Extract the [X, Y] coordinate from the center of the cell holding the provided text.  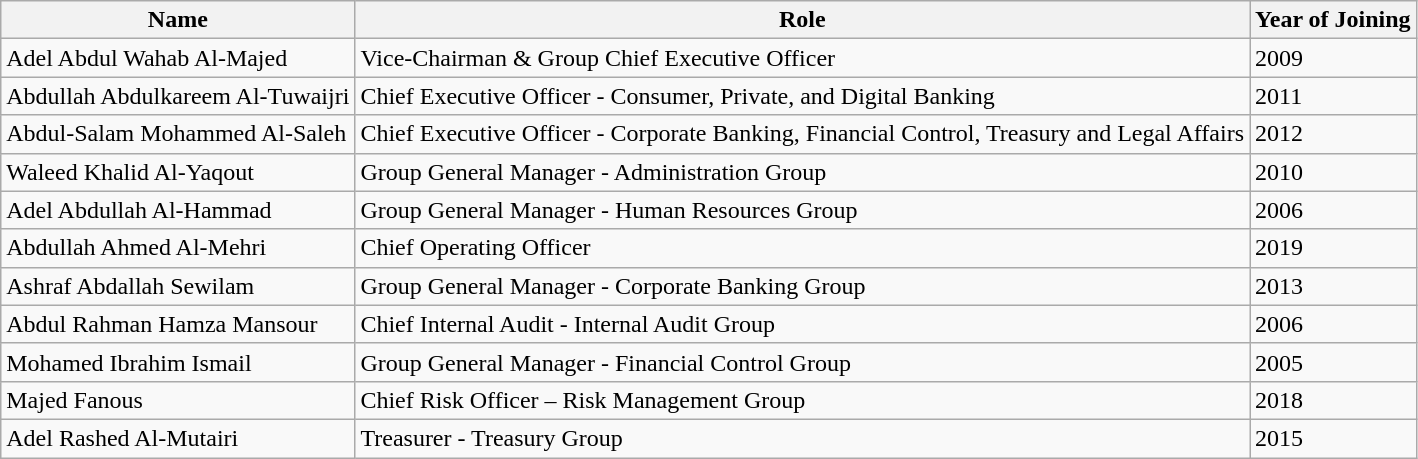
Treasurer - Treasury Group [802, 438]
Majed Fanous [178, 400]
Mohamed Ibrahim Ismail [178, 362]
Ashraf Abdallah Sewilam [178, 286]
Role [802, 20]
2009 [1334, 58]
Name [178, 20]
2012 [1334, 134]
Chief Risk Officer – Risk Management Group [802, 400]
2018 [1334, 400]
Vice-Chairman & Group Chief Executive Officer [802, 58]
Group General Manager - Human Resources Group [802, 210]
2010 [1334, 172]
Group General Manager - Financial Control Group [802, 362]
Abdullah Ahmed Al-Mehri [178, 248]
2011 [1334, 96]
2019 [1334, 248]
Waleed Khalid Al-Yaqout [178, 172]
Abdul-Salam Mohammed Al-Saleh [178, 134]
Abdullah Abdulkareem Al-Tuwaijri [178, 96]
2013 [1334, 286]
Chief Executive Officer - Consumer, Private, and Digital Banking [802, 96]
Chief Internal Audit - Internal Audit Group [802, 324]
Group General Manager - Administration Group [802, 172]
Abdul Rahman Hamza Mansour [178, 324]
Chief Operating Officer [802, 248]
Adel Abdul Wahab Al-Majed [178, 58]
Chief Executive Officer - Corporate Banking, Financial Control, Treasury and Legal Affairs [802, 134]
Year of Joining [1334, 20]
Adel Abdullah Al-Hammad [178, 210]
2005 [1334, 362]
2015 [1334, 438]
Adel Rashed Al-Mutairi [178, 438]
Group General Manager - Corporate Banking Group [802, 286]
